Locate the cell with the specified text and output its (x, y) center coordinate. 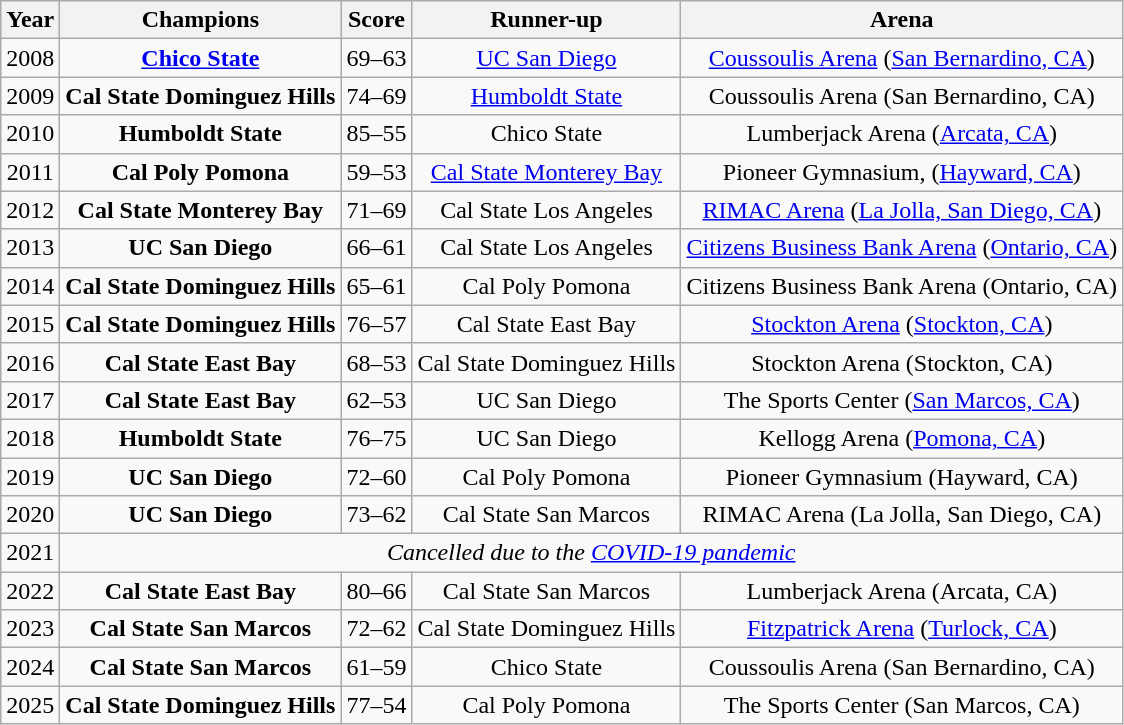
Champions (200, 20)
2013 (30, 248)
77–54 (376, 705)
71–69 (376, 210)
2009 (30, 96)
2012 (30, 210)
76–57 (376, 324)
62–53 (376, 400)
Arena (902, 20)
65–61 (376, 286)
Runner-up (546, 20)
72–60 (376, 477)
80–66 (376, 591)
Pioneer Gymnasium (Hayward, CA) (902, 477)
Score (376, 20)
2008 (30, 58)
Fitzpatrick Arena (Turlock, CA) (902, 629)
59–53 (376, 172)
76–75 (376, 438)
2017 (30, 400)
2019 (30, 477)
73–62 (376, 515)
66–61 (376, 248)
2011 (30, 172)
72–62 (376, 629)
2024 (30, 667)
2020 (30, 515)
2018 (30, 438)
Year (30, 20)
Pioneer Gymnasium, (Hayward, CA) (902, 172)
2016 (30, 362)
2025 (30, 705)
85–55 (376, 134)
2022 (30, 591)
74–69 (376, 96)
2021 (30, 553)
2015 (30, 324)
2010 (30, 134)
Cancelled due to the COVID-19 pandemic (592, 553)
Kellogg Arena (Pomona, CA) (902, 438)
2023 (30, 629)
69–63 (376, 58)
68–53 (376, 362)
2014 (30, 286)
61–59 (376, 667)
